Identify which cell holds the provided text, then report its (X, Y) central coordinate. 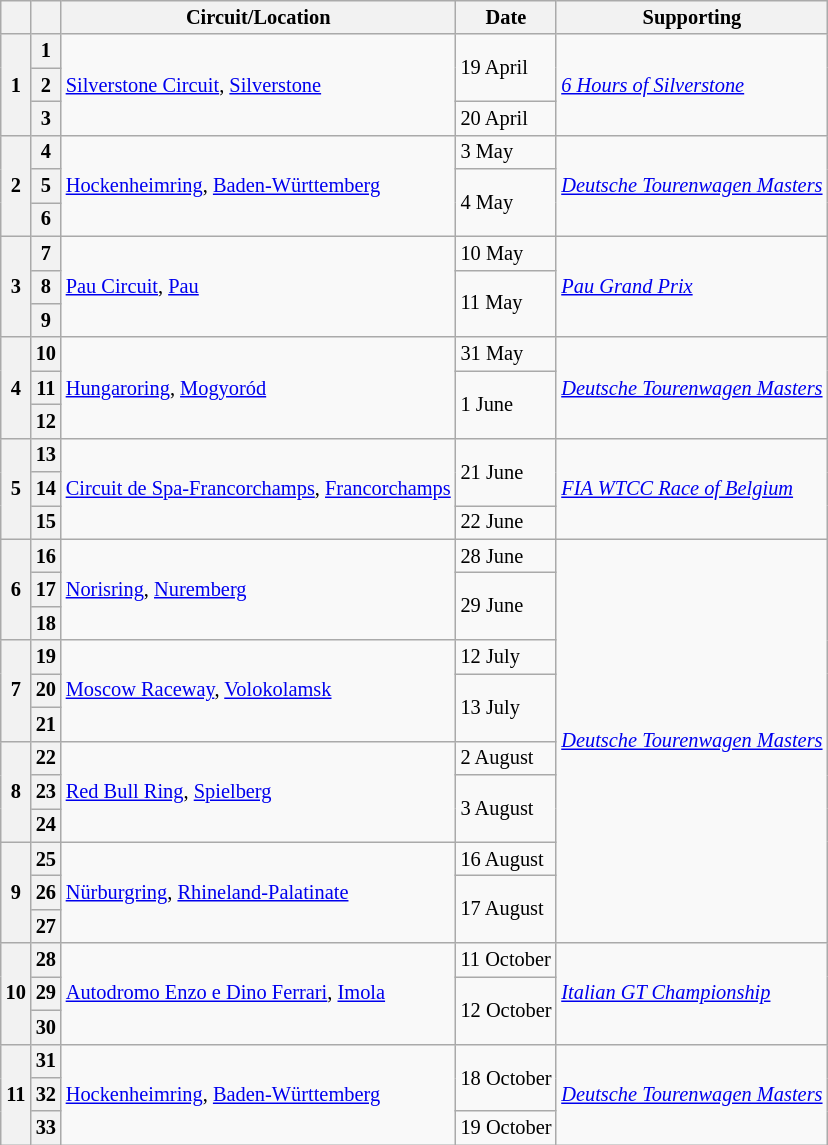
FIA WTCC Race of Belgium (692, 488)
18 October (506, 1078)
Italian GT Championship (692, 994)
17 (46, 589)
Pau Grand Prix (692, 286)
29 June (506, 606)
18 (46, 623)
3 May (506, 152)
29 (46, 993)
19 October (506, 1128)
11 May (506, 304)
Date (506, 17)
Norisring, Nuremberg (258, 590)
13 (46, 455)
33 (46, 1128)
31 May (506, 354)
28 June (506, 556)
10 May (506, 253)
27 (46, 926)
24 (46, 825)
Hungaroring, Mogyoród (258, 388)
26 (46, 892)
16 (46, 556)
20 (46, 690)
13 July (506, 706)
21 (46, 724)
Nürburgring, Rhineland-Palatinate (258, 892)
28 (46, 960)
Pau Circuit, Pau (258, 286)
12 October (506, 1010)
17 August (506, 908)
19 (46, 657)
Circuit de Spa-Francorchamps, Francorchamps (258, 488)
2 August (506, 758)
14 (46, 489)
15 (46, 522)
30 (46, 1027)
32 (46, 1094)
Supporting (692, 17)
Red Bull Ring, Spielberg (258, 792)
25 (46, 859)
20 April (506, 118)
Silverstone Circuit, Silverstone (258, 84)
3 August (506, 808)
16 August (506, 859)
Moscow Raceway, Volokolamsk (258, 690)
12 (46, 421)
22 (46, 758)
22 June (506, 522)
Autodromo Enzo e Dino Ferrari, Imola (258, 994)
6 Hours of Silverstone (692, 84)
23 (46, 791)
19 April (506, 68)
12 July (506, 657)
11 October (506, 960)
4 May (506, 202)
21 June (506, 472)
1 June (506, 404)
31 (46, 1061)
Circuit/Location (258, 17)
